Pinpoint the cell where the given text exists, returning its [X, Y] midpoint coordinate. 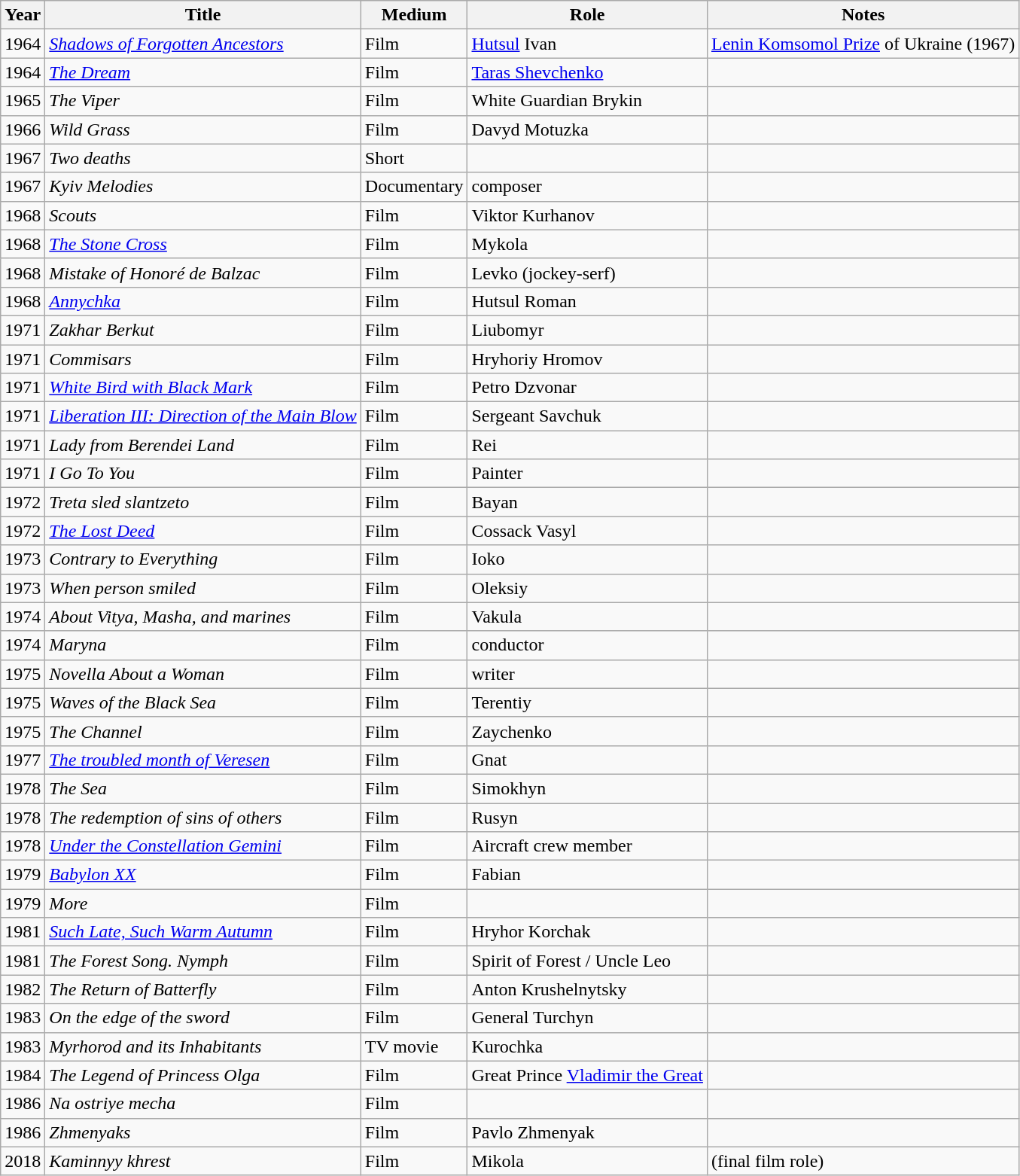
Vakula [587, 617]
Novella About a Woman [203, 674]
Treta sled slantzeto [203, 502]
1977 [23, 760]
Liubomyr [587, 330]
Anton Krushelnytsky [587, 989]
The Lost Deed [203, 531]
1965 [23, 101]
The Dream [203, 72]
(final film role) [863, 1161]
Cossack Vasyl [587, 531]
Role [587, 15]
Documentary [414, 187]
Lady from Berendei Land [203, 445]
The redemption of sins of others [203, 817]
On the edge of the sword [203, 1018]
Babylon XX [203, 875]
Viktor Kurhanov [587, 215]
writer [587, 674]
More [203, 903]
The Stone Cross [203, 244]
Zaychenko [587, 731]
Great Prince Vladimir the Great [587, 1075]
Hryhor Korchak [587, 932]
Levko (jockey-serf) [587, 273]
Na ostriye mecha [203, 1104]
Hutsul Ivan [587, 44]
Annychka [203, 301]
Rusyn [587, 817]
Short [414, 158]
The Return of Batterfly [203, 989]
Kyiv Melodies [203, 187]
Gnat [587, 760]
About Vitya, Masha, and marines [203, 617]
1984 [23, 1075]
Rei [587, 445]
I Go To You [203, 474]
Zhmenyaks [203, 1132]
Kurochka [587, 1047]
Zakhar Berkut [203, 330]
Spirit of Forest / Uncle Leo [587, 961]
Oleksiy [587, 588]
Wild Grass [203, 129]
Mistake of Honoré de Balzac [203, 273]
Such Late, Such Warm Autumn [203, 932]
Scouts [203, 215]
The Legend of Princess Olga [203, 1075]
Fabian [587, 875]
Simokhyn [587, 788]
Contrary to Everything [203, 559]
TV movie [414, 1047]
Hryhoriy Hromov [587, 359]
Ioko [587, 559]
conductor [587, 645]
Sergeant Savchuk [587, 416]
Aircraft crew member [587, 846]
1966 [23, 129]
Taras Shevchenko [587, 72]
General Turchyn [587, 1018]
Year [23, 15]
Commisars [203, 359]
Mikola [587, 1161]
Pavlo Zhmenyak [587, 1132]
The Channel [203, 731]
The troubled month of Veresen [203, 760]
Medium [414, 15]
Mykola [587, 244]
White Bird with Black Mark [203, 388]
1982 [23, 989]
The Viper [203, 101]
2018 [23, 1161]
composer [587, 187]
Shadows of Forgotten Ancestors [203, 44]
Waves of the Black Sea [203, 702]
The Sea [203, 788]
Lenin Komsomol Prize of Ukraine (1967) [863, 44]
Title [203, 15]
Maryna [203, 645]
Hutsul Roman [587, 301]
Under the Constellation Gemini [203, 846]
The Forest Song. Nymph [203, 961]
Davyd Motuzka [587, 129]
Painter [587, 474]
Terentiy [587, 702]
White Guardian Brykin [587, 101]
Liberation III: Direction of the Main Blow [203, 416]
Petro Dzvonar [587, 388]
Notes [863, 15]
When person smiled [203, 588]
Two deaths [203, 158]
Bayan [587, 502]
Kaminnyy khrest [203, 1161]
Myrhorod and its Inhabitants [203, 1047]
